Search for the cell housing the specified text and yield its (X, Y) center coordinate. 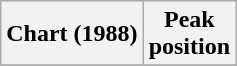
Chart (1988) (72, 34)
Peakposition (189, 34)
